For the text-containing cell, return its midpoint in [X, Y] coordinate format. 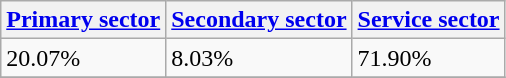
Service sector [428, 20]
Secondary sector [259, 20]
Primary sector [84, 20]
8.03% [259, 58]
20.07% [84, 58]
71.90% [428, 58]
